Return the (x, y) coordinate for the center point of the cell that contains the specified text.  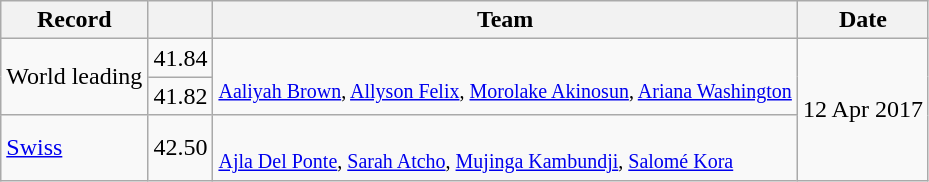
World leading (74, 77)
42.50 (180, 148)
41.82 (180, 96)
12 Apr 2017 (862, 110)
Ajla Del Ponte, Sarah Atcho, Mujinga Kambundji, Salomé Kora (505, 148)
Aaliyah Brown, Allyson Felix, Morolake Akinosun, Ariana Washington (505, 77)
Date (862, 20)
Swiss (74, 148)
Team (505, 20)
Record (74, 20)
41.84 (180, 58)
